Pinpoint the cell where the given text exists, returning its (X, Y) midpoint coordinate. 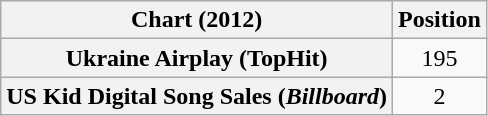
195 (440, 58)
Chart (2012) (197, 20)
Position (440, 20)
Ukraine Airplay (TopHit) (197, 58)
2 (440, 96)
US Kid Digital Song Sales (Billboard) (197, 96)
